Identify which cell holds the provided text, then report its [x, y] central coordinate. 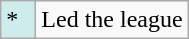
Led the league [112, 20]
* [18, 20]
